Locate the cell with the specified text and output its (X, Y) center coordinate. 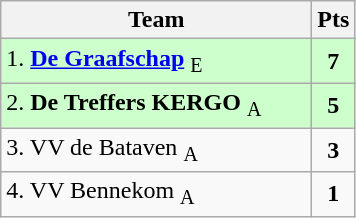
3 (334, 150)
1 (334, 194)
2. De Treffers KERGO A (156, 105)
3. VV de Bataven A (156, 150)
1. De Graafschap E (156, 61)
Pts (334, 20)
4. VV Bennekom A (156, 194)
7 (334, 61)
5 (334, 105)
Team (156, 20)
